Determine the [X, Y] coordinate at the center of the cell enclosing the given text.  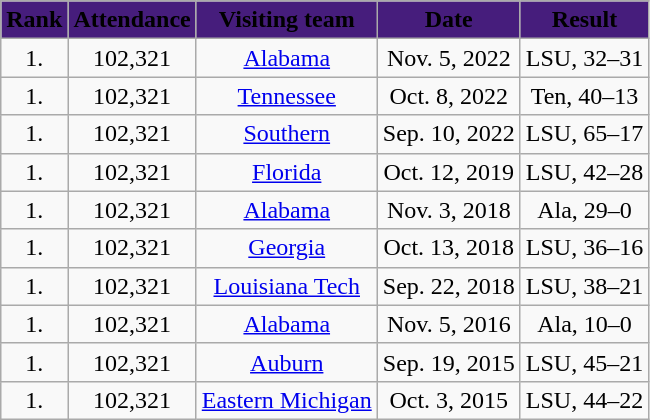
LSU, 32–31 [584, 58]
Auburn [286, 362]
Sep. 22, 2018 [448, 286]
Ala, 10–0 [584, 324]
Louisiana Tech [286, 286]
Oct. 8, 2022 [448, 96]
Georgia [286, 248]
Nov. 3, 2018 [448, 210]
LSU, 38–21 [584, 286]
Oct. 3, 2015 [448, 400]
Date [448, 20]
Result [584, 20]
Visiting team [286, 20]
Nov. 5, 2016 [448, 324]
Rank [34, 20]
LSU, 36–16 [584, 248]
Sep. 10, 2022 [448, 134]
LSU, 42–28 [584, 172]
LSU, 45–21 [584, 362]
Sep. 19, 2015 [448, 362]
Oct. 12, 2019 [448, 172]
LSU, 65–17 [584, 134]
Tennessee [286, 96]
Oct. 13, 2018 [448, 248]
Attendance [132, 20]
Nov. 5, 2022 [448, 58]
Ten, 40–13 [584, 96]
LSU, 44–22 [584, 400]
Eastern Michigan [286, 400]
Florida [286, 172]
Southern [286, 134]
Ala, 29–0 [584, 210]
